Return the (X, Y) coordinate for the center point of the cell that contains the specified text.  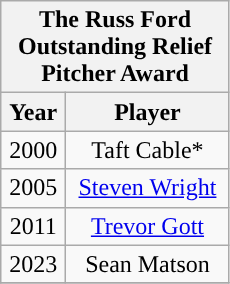
The Russ Ford Outstanding Relief Pitcher Award (116, 47)
Taft Cable* (148, 150)
Trevor Gott (148, 226)
Year (34, 112)
2000 (34, 150)
2023 (34, 264)
Sean Matson (148, 264)
Steven Wright (148, 188)
2011 (34, 226)
2005 (34, 188)
Player (148, 112)
